Extract the (x, y) coordinate from the center of the cell holding the provided text.  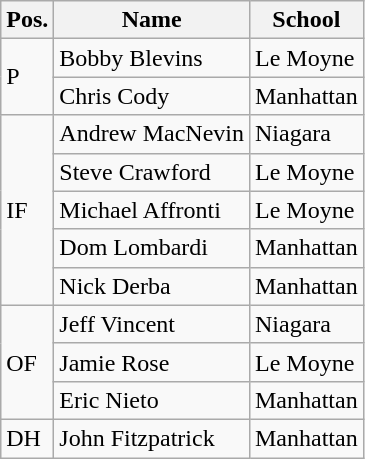
Bobby Blevins (152, 58)
Name (152, 20)
Andrew MacNevin (152, 134)
IF (28, 210)
Chris Cody (152, 96)
OF (28, 362)
P (28, 77)
School (306, 20)
Michael Affronti (152, 210)
DH (28, 438)
Steve Crawford (152, 172)
Nick Derba (152, 286)
John Fitzpatrick (152, 438)
Eric Nieto (152, 400)
Jamie Rose (152, 362)
Dom Lombardi (152, 248)
Pos. (28, 20)
Jeff Vincent (152, 324)
